Return the (X, Y) coordinate for the center point of the cell that contains the specified text.  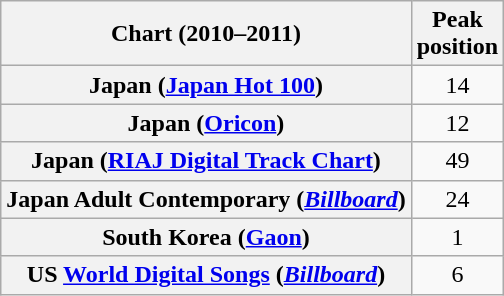
Japan (Oricon) (206, 123)
1 (457, 237)
Japan (RIAJ Digital Track Chart) (206, 161)
Japan (Japan Hot 100) (206, 85)
6 (457, 275)
Chart (2010–2011) (206, 34)
24 (457, 199)
49 (457, 161)
Peakposition (457, 34)
US World Digital Songs (Billboard) (206, 275)
14 (457, 85)
12 (457, 123)
Japan Adult Contemporary (Billboard) (206, 199)
South Korea (Gaon) (206, 237)
